Detect which cell encompasses the target text, then output its [x, y] center coordinate. 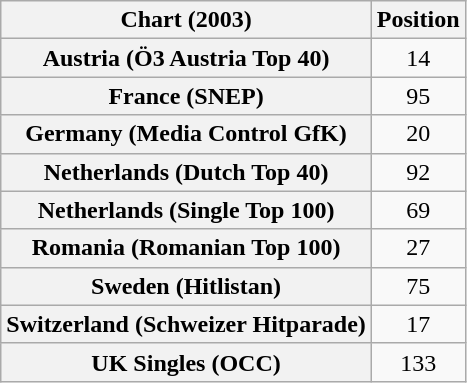
27 [418, 248]
75 [418, 286]
20 [418, 134]
Chart (2003) [186, 20]
69 [418, 210]
Austria (Ö3 Austria Top 40) [186, 58]
Netherlands (Single Top 100) [186, 210]
Switzerland (Schweizer Hitparade) [186, 324]
France (SNEP) [186, 96]
133 [418, 362]
Romania (Romanian Top 100) [186, 248]
14 [418, 58]
Position [418, 20]
92 [418, 172]
95 [418, 96]
Netherlands (Dutch Top 40) [186, 172]
Germany (Media Control GfK) [186, 134]
17 [418, 324]
UK Singles (OCC) [186, 362]
Sweden (Hitlistan) [186, 286]
